Detect which cell encompasses the target text, then output its [X, Y] center coordinate. 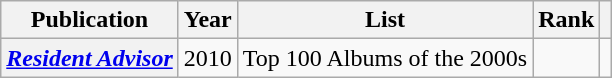
Publication [90, 20]
Top 100 Albums of the 2000s [384, 58]
Resident Advisor [90, 58]
2010 [208, 58]
List [384, 20]
Rank [566, 20]
Year [208, 20]
